Detect which cell encompasses the target text, then output its (x, y) center coordinate. 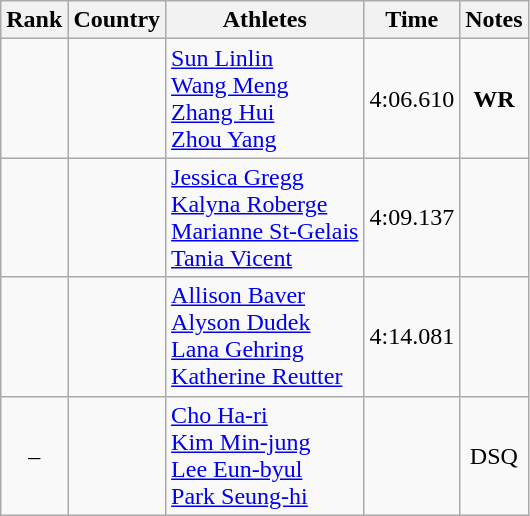
4:14.081 (412, 336)
Rank (34, 20)
Country (117, 20)
Allison Baver Alyson Dudek Lana Gehring Katherine Reutter (265, 336)
WR (494, 98)
4:09.137 (412, 218)
Athletes (265, 20)
4:06.610 (412, 98)
DSQ (494, 456)
Jessica Gregg Kalyna Roberge Marianne St-Gelais Tania Vicent (265, 218)
Cho Ha-ri Kim Min-jung Lee Eun-byul Park Seung-hi (265, 456)
Notes (494, 20)
– (34, 456)
Time (412, 20)
Sun Linlin Wang Meng Zhang Hui Zhou Yang (265, 98)
